Return (x, y) of the center of cell containing provided text 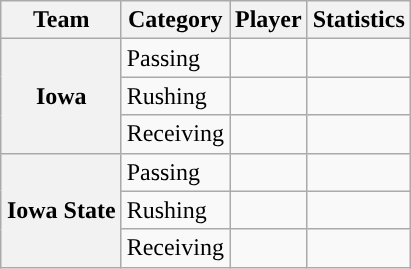
Iowa State (61, 210)
Iowa (61, 96)
Statistics (358, 20)
Player (269, 20)
Category (175, 20)
Team (61, 20)
